Find where the given text appears and provide that cell's center as (x, y) coordinate. 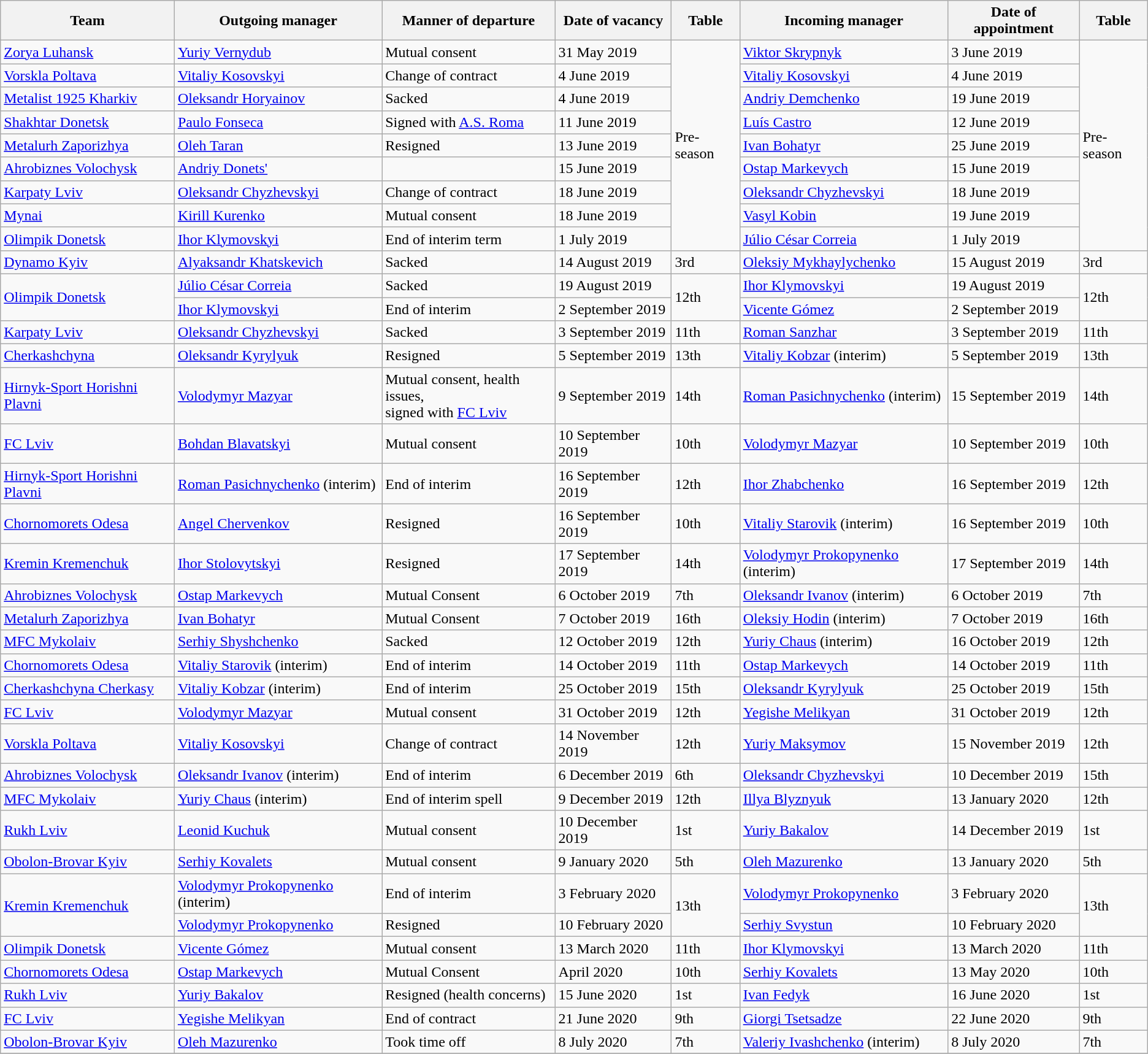
Date of vacancy (613, 21)
Date of appointment (1014, 21)
Oleksiy Hodin (interim) (844, 618)
9 January 2020 (613, 862)
Cherkashchyna (88, 356)
Yuriy Vernydub (278, 52)
Serhiy Svystun (844, 925)
25 June 2019 (1014, 145)
Leonid Kuchuk (278, 831)
6 December 2019 (613, 775)
21 June 2020 (613, 1018)
Mynai (88, 215)
14 November 2019 (613, 744)
9 September 2019 (613, 396)
Team (88, 21)
Oleksiy Mykhaylychenko (844, 262)
End of contract (469, 1018)
9 December 2019 (613, 798)
12 October 2019 (613, 642)
13 May 2020 (1014, 972)
16 October 2019 (1014, 642)
11 June 2019 (613, 122)
13 June 2019 (613, 145)
12 June 2019 (1014, 122)
15 November 2019 (1014, 744)
Manner of departure (469, 21)
Resigned (health concerns) (469, 995)
Incoming manager (844, 21)
Oleksandr Horyainov (278, 99)
Giorgi Tsetsadze (844, 1018)
End of interim spell (469, 798)
14 August 2019 (613, 262)
Mutual consent, health issues,signed with FC Lviv (469, 396)
15 September 2019 (1014, 396)
Valeriy Ivashchenko (interim) (844, 1042)
3 June 2019 (1014, 52)
Zorya Luhansk (88, 52)
Alyaksandr Khatskevich (278, 262)
Yuriy Maksymov (844, 744)
Outgoing manager (278, 21)
31 May 2019 (613, 52)
Oleh Taran (278, 145)
Ivan Fedyk (844, 995)
Signed with A.S. Roma (469, 122)
Took time off (469, 1042)
Serhiy Shyshchenko (278, 642)
Ihor Zhabchenko (844, 483)
Andriy Demchenko (844, 99)
15 August 2019 (1014, 262)
Metalist 1925 Kharkiv (88, 99)
End of interim term (469, 239)
Angel Chervenkov (278, 524)
Dynamo Kyiv (88, 262)
Luís Castro (844, 122)
Kirill Kurenko (278, 215)
Bohdan Blavatskyi (278, 444)
Vasyl Kobin (844, 215)
Cherkashchyna Cherkasy (88, 688)
22 June 2020 (1014, 1018)
Paulo Fonseca (278, 122)
16 June 2020 (1014, 995)
Shakhtar Donetsk (88, 122)
15 June 2020 (613, 995)
Illya Blyznyuk (844, 798)
Roman Sanzhar (844, 333)
Viktor Skrypnyk (844, 52)
Andriy Donets' (278, 169)
Ihor Stolovytskyi (278, 563)
6th (705, 775)
April 2020 (613, 972)
14 December 2019 (1014, 831)
